Locate the cell with the specified text and output its [x, y] center coordinate. 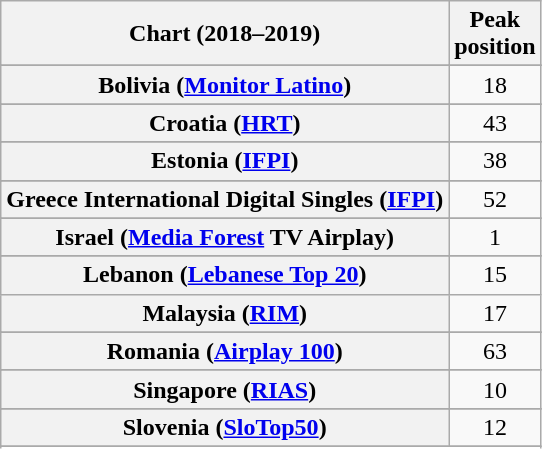
1 [495, 237]
Chart (2018–2019) [225, 34]
Malaysia (RIM) [225, 313]
Slovenia (SloTop50) [225, 427]
Peakposition [495, 34]
12 [495, 427]
15 [495, 275]
Singapore (RIAS) [225, 389]
63 [495, 351]
Romania (Airplay 100) [225, 351]
10 [495, 389]
Greece International Digital Singles (IFPI) [225, 199]
38 [495, 161]
Estonia (IFPI) [225, 161]
52 [495, 199]
17 [495, 313]
Lebanon (Lebanese Top 20) [225, 275]
Croatia (HRT) [225, 123]
Israel (Media Forest TV Airplay) [225, 237]
43 [495, 123]
Bolivia (Monitor Latino) [225, 85]
18 [495, 85]
